Locate the cell with the specified text and output its [x, y] center coordinate. 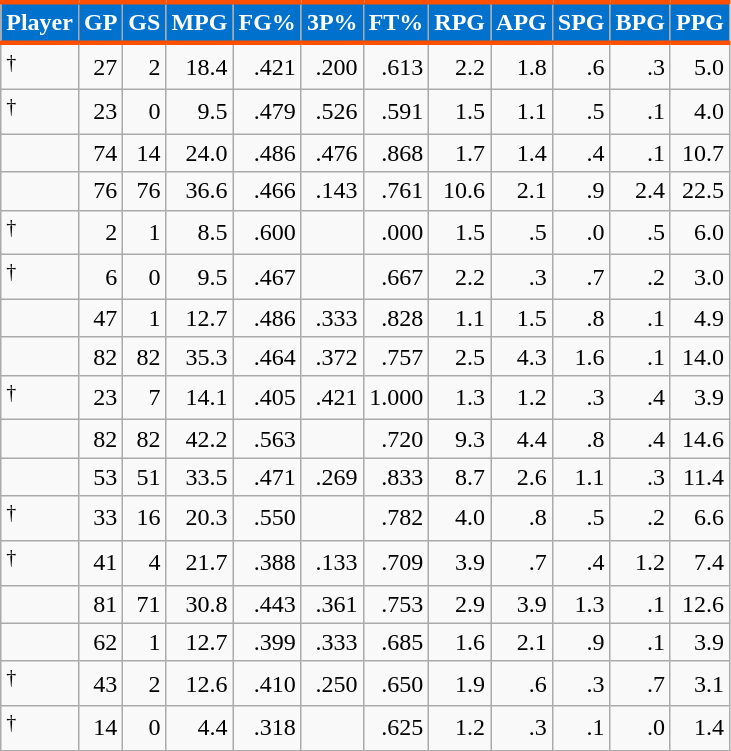
.466 [267, 191]
47 [100, 318]
14.1 [200, 398]
53 [100, 477]
16 [144, 518]
7 [144, 398]
62 [100, 642]
.464 [267, 356]
4.9 [700, 318]
81 [100, 604]
3P% [332, 22]
9.3 [460, 439]
.526 [332, 112]
51 [144, 477]
20.3 [200, 518]
5.0 [700, 66]
.388 [267, 564]
.828 [396, 318]
.372 [332, 356]
74 [100, 153]
10.7 [700, 153]
1.9 [460, 684]
41 [100, 564]
FT% [396, 22]
.613 [396, 66]
2.5 [460, 356]
.650 [396, 684]
43 [100, 684]
36.6 [200, 191]
27 [100, 66]
.000 [396, 232]
.200 [332, 66]
.399 [267, 642]
MPG [200, 22]
.443 [267, 604]
BPG [640, 22]
PPG [700, 22]
SPG [581, 22]
.410 [267, 684]
22.5 [700, 191]
.625 [396, 728]
4 [144, 564]
1.000 [396, 398]
.667 [396, 278]
.563 [267, 439]
6 [100, 278]
.550 [267, 518]
14.6 [700, 439]
GS [144, 22]
.405 [267, 398]
.269 [332, 477]
GP [100, 22]
71 [144, 604]
.591 [396, 112]
1.7 [460, 153]
8.7 [460, 477]
4.3 [522, 356]
.833 [396, 477]
2.9 [460, 604]
.467 [267, 278]
.318 [267, 728]
3.1 [700, 684]
Player [40, 22]
3.0 [700, 278]
33.5 [200, 477]
7.4 [700, 564]
8.5 [200, 232]
35.3 [200, 356]
FG% [267, 22]
RPG [460, 22]
2.6 [522, 477]
.600 [267, 232]
.476 [332, 153]
.868 [396, 153]
.761 [396, 191]
1.8 [522, 66]
18.4 [200, 66]
11.4 [700, 477]
33 [100, 518]
.685 [396, 642]
.709 [396, 564]
6.0 [700, 232]
APG [522, 22]
.753 [396, 604]
6.6 [700, 518]
.361 [332, 604]
.250 [332, 684]
.479 [267, 112]
.133 [332, 564]
.782 [396, 518]
21.7 [200, 564]
.757 [396, 356]
2.4 [640, 191]
30.8 [200, 604]
10.6 [460, 191]
42.2 [200, 439]
.143 [332, 191]
.720 [396, 439]
.471 [267, 477]
14.0 [700, 356]
24.0 [200, 153]
